Locate the cell with the specified text and output its [x, y] center coordinate. 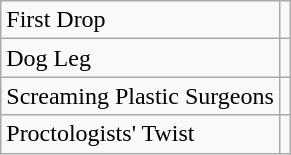
Dog Leg [140, 58]
Proctologists' Twist [140, 134]
First Drop [140, 20]
Screaming Plastic Surgeons [140, 96]
